Extract the [X, Y] coordinate from the center of the cell holding the provided text.  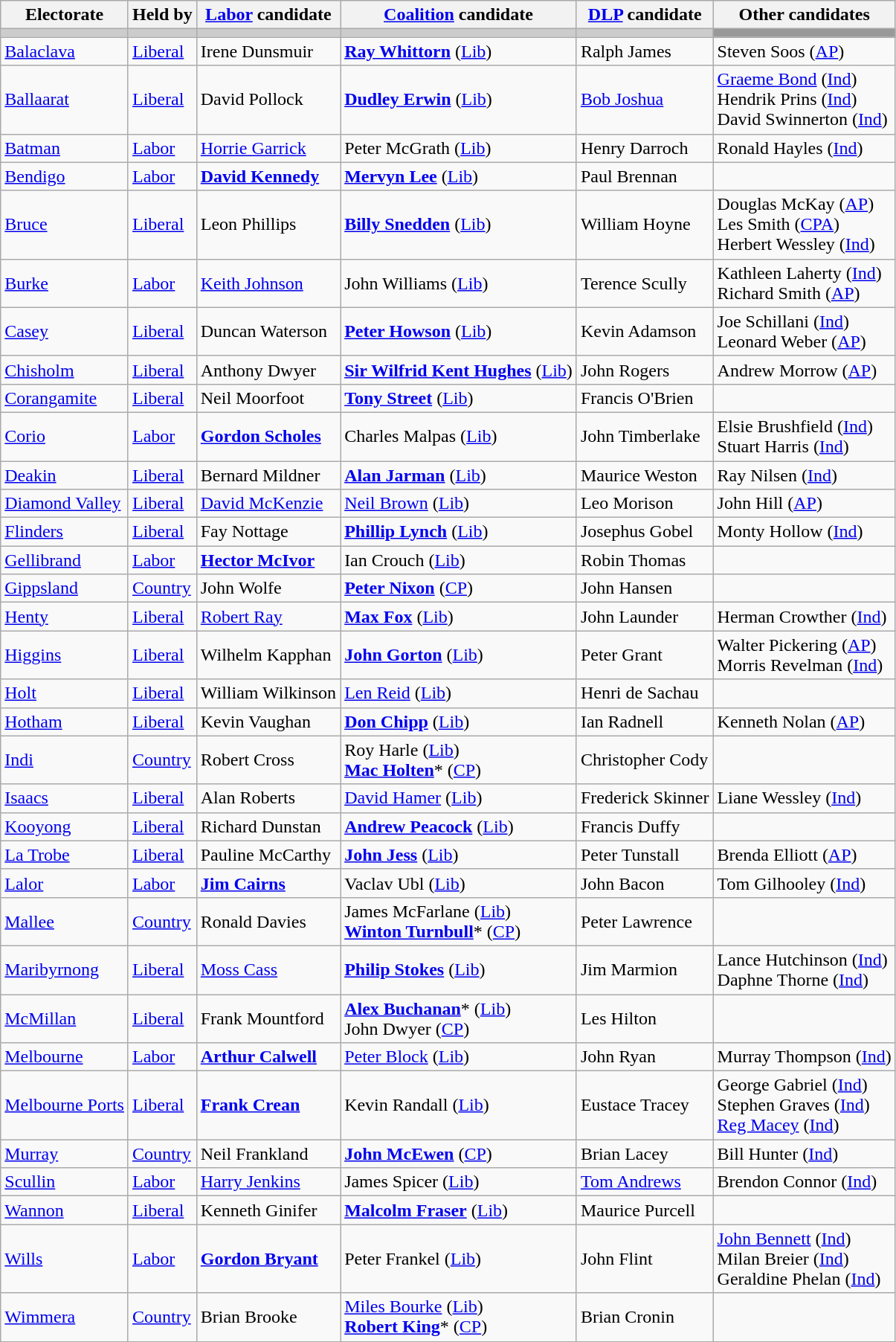
Miles Bourke (Lib)Robert King* (CP) [459, 1317]
Francis O'Brien [645, 398]
Isaacs [65, 798]
Peter Nixon (CP) [459, 588]
Brian Lacey [645, 1154]
Bernard Mildner [268, 475]
Ronald Hayles (Ind) [805, 148]
Steven Soos (AP) [805, 51]
Balaclava [65, 51]
Coalition candidate [459, 15]
John Ryan [645, 1057]
Wannon [65, 1210]
Peter Grant [645, 655]
Alan Jarman (Lib) [459, 475]
La Trobe [65, 855]
Arthur Calwell [268, 1057]
Eustace Tracey [645, 1105]
John Williams (Lib) [459, 283]
Ballaarat [65, 100]
Anthony Dwyer [268, 370]
Kenneth Nolan (AP) [805, 722]
DLP candidate [645, 15]
John Rogers [645, 370]
Graeme Bond (Ind)Hendrik Prins (Ind)David Swinnerton (Ind) [805, 100]
Peter Block (Lib) [459, 1057]
Frank Mountford [268, 1018]
Herman Crowther (Ind) [805, 617]
Kenneth Ginifer [268, 1210]
Sir Wilfrid Kent Hughes (Lib) [459, 370]
Deakin [65, 475]
Keith Johnson [268, 283]
Peter Howson (Lib) [459, 332]
John Bacon [645, 883]
Leo Morison [645, 504]
John Launder [645, 617]
David McKenzie [268, 504]
Batman [65, 148]
Ralph James [645, 51]
Corangamite [65, 398]
Murray [65, 1154]
David Pollock [268, 100]
Horrie Garrick [268, 148]
Dudley Erwin (Lib) [459, 100]
Burke [65, 283]
Len Reid (Lib) [459, 693]
Bendigo [65, 176]
Christopher Cody [645, 760]
Hector McIvor [268, 560]
Brendon Connor (Ind) [805, 1182]
John Jess (Lib) [459, 855]
Philip Stokes (Lib) [459, 970]
Ian Crouch (Lib) [459, 560]
Gippsland [65, 588]
Holt [65, 693]
Neil Brown (Lib) [459, 504]
Charles Malpas (Lib) [459, 436]
Peter Tunstall [645, 855]
Monty Hollow (Ind) [805, 532]
Moss Cass [268, 970]
Gordon Scholes [268, 436]
Murray Thompson (Ind) [805, 1057]
Les Hilton [645, 1018]
James McFarlane (Lib)Winton Turnbull* (CP) [459, 921]
Paul Brennan [645, 176]
Joe Schillani (Ind)Leonard Weber (AP) [805, 332]
Peter Frankel (Lib) [459, 1259]
Bruce [65, 225]
Casey [65, 332]
Ray Nilsen (Ind) [805, 475]
Gellibrand [65, 560]
Maurice Weston [645, 475]
David Kennedy [268, 176]
Chisholm [65, 370]
Mervyn Lee (Lib) [459, 176]
Robert Ray [268, 617]
Brenda Elliott (AP) [805, 855]
Ian Radnell [645, 722]
Tony Street (Lib) [459, 398]
Alex Buchanan* (Lib)John Dwyer (CP) [459, 1018]
Hotham [65, 722]
Robin Thomas [645, 560]
Tom Andrews [645, 1182]
John Hansen [645, 588]
Frederick Skinner [645, 798]
Douglas McKay (AP)Les Smith (CPA)Herbert Wessley (Ind) [805, 225]
Ray Whittorn (Lib) [459, 51]
Tom Gilhooley (Ind) [805, 883]
Maribyrnong [65, 970]
Brian Brooke [268, 1317]
McMillan [65, 1018]
Wilhelm Kapphan [268, 655]
Peter Lawrence [645, 921]
Lance Hutchinson (Ind)Daphne Thorne (Ind) [805, 970]
William Wilkinson [268, 693]
Neil Frankland [268, 1154]
Electorate [65, 15]
Held by [162, 15]
Roy Harle (Lib)Mac Holten* (CP) [459, 760]
Kevin Vaughan [268, 722]
Billy Snedden (Lib) [459, 225]
Elsie Brushfield (Ind)Stuart Harris (Ind) [805, 436]
Ronald Davies [268, 921]
Frank Crean [268, 1105]
Vaclav Ubl (Lib) [459, 883]
Labor candidate [268, 15]
Andrew Morrow (AP) [805, 370]
Henry Darroch [645, 148]
Flinders [65, 532]
Neil Moorfoot [268, 398]
Jim Cairns [268, 883]
John Bennett (Ind)Milan Breier (Ind)Geraldine Phelan (Ind) [805, 1259]
Scullin [65, 1182]
Diamond Valley [65, 504]
Maurice Purcell [645, 1210]
Gordon Bryant [268, 1259]
Lalor [65, 883]
Irene Dunsmuir [268, 51]
Duncan Waterson [268, 332]
Wills [65, 1259]
Mallee [65, 921]
Bob Joshua [645, 100]
John Timberlake [645, 436]
Kathleen Laherty (Ind)Richard Smith (AP) [805, 283]
Walter Pickering (AP)Morris Revelman (Ind) [805, 655]
John McEwen (CP) [459, 1154]
Malcolm Fraser (Lib) [459, 1210]
Bill Hunter (Ind) [805, 1154]
Peter McGrath (Lib) [459, 148]
Phillip Lynch (Lib) [459, 532]
Liane Wessley (Ind) [805, 798]
Jim Marmion [645, 970]
Max Fox (Lib) [459, 617]
William Hoyne [645, 225]
James Spicer (Lib) [459, 1182]
Pauline McCarthy [268, 855]
Henri de Sachau [645, 693]
Robert Cross [268, 760]
Andrew Peacock (Lib) [459, 826]
Terence Scully [645, 283]
Wimmera [65, 1317]
John Hill (AP) [805, 504]
Richard Dunstan [268, 826]
John Flint [645, 1259]
Francis Duffy [645, 826]
Josephus Gobel [645, 532]
Melbourne Ports [65, 1105]
John Wolfe [268, 588]
Henty [65, 617]
George Gabriel (Ind)Stephen Graves (Ind)Reg Macey (Ind) [805, 1105]
Melbourne [65, 1057]
Brian Cronin [645, 1317]
Corio [65, 436]
Indi [65, 760]
Fay Nottage [268, 532]
Leon Phillips [268, 225]
Alan Roberts [268, 798]
Kevin Randall (Lib) [459, 1105]
Other candidates [805, 15]
Harry Jenkins [268, 1182]
Don Chipp (Lib) [459, 722]
Kooyong [65, 826]
Higgins [65, 655]
John Gorton (Lib) [459, 655]
Kevin Adamson [645, 332]
David Hamer (Lib) [459, 798]
